Pinpoint the cell where the given text exists, returning its (X, Y) midpoint coordinate. 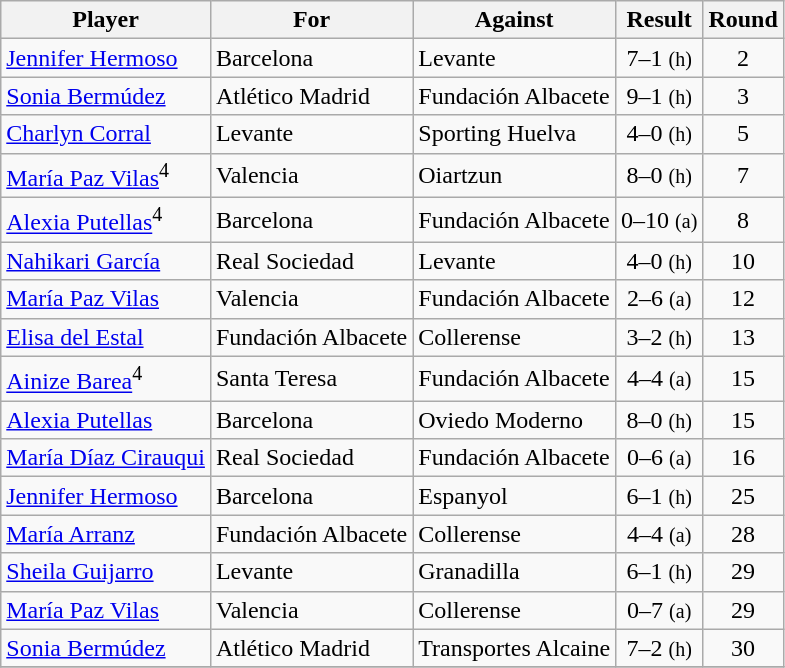
Sheila Guijarro (106, 572)
3–2 (h) (660, 337)
28 (743, 534)
25 (743, 496)
Alexia Putellas (106, 420)
7 (743, 176)
8 (743, 220)
Nahikari García (106, 261)
Elisa del Estal (106, 337)
2–6 (a) (660, 299)
Charlyn Corral (106, 134)
Oviedo Moderno (514, 420)
Transportes Alcaine (514, 648)
16 (743, 458)
30 (743, 648)
7–2 (h) (660, 648)
5 (743, 134)
María Díaz Cirauqui (106, 458)
0–6 (a) (660, 458)
María Paz Vilas4 (106, 176)
Espanyol (514, 496)
Round (743, 20)
7–1 (h) (660, 58)
10 (743, 261)
Alexia Putellas4 (106, 220)
0–7 (a) (660, 610)
María Arranz (106, 534)
0–10 (a) (660, 220)
Against (514, 20)
13 (743, 337)
Result (660, 20)
3 (743, 96)
Ainize Barea4 (106, 378)
Player (106, 20)
For (311, 20)
Oiartzun (514, 176)
Sporting Huelva (514, 134)
Granadilla (514, 572)
9–1 (h) (660, 96)
12 (743, 299)
Santa Teresa (311, 378)
2 (743, 58)
